For the text-containing cell, return its midpoint in [X, Y] coordinate format. 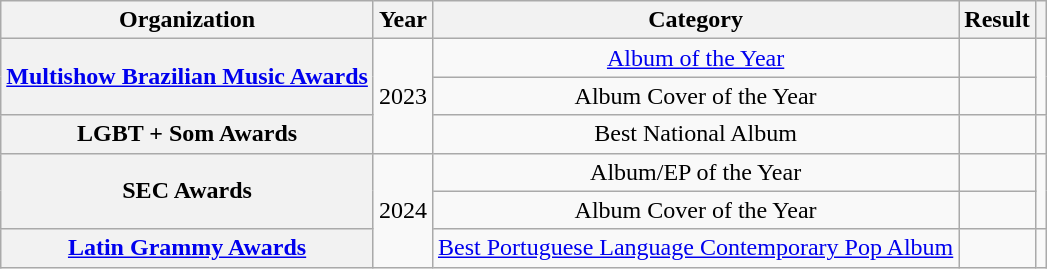
2023 [402, 96]
Latin Grammy Awards [188, 248]
Category [695, 20]
Result [997, 20]
Album/EP of the Year [695, 172]
Organization [188, 20]
Best Portuguese Language Contemporary Pop Album [695, 248]
LGBT + Som Awards [188, 134]
Year [402, 20]
Album of the Year [695, 58]
SEC Awards [188, 191]
2024 [402, 210]
Best National Album [695, 134]
Multishow Brazilian Music Awards [188, 77]
